Find where the given text appears and provide that cell's center as (X, Y) coordinate. 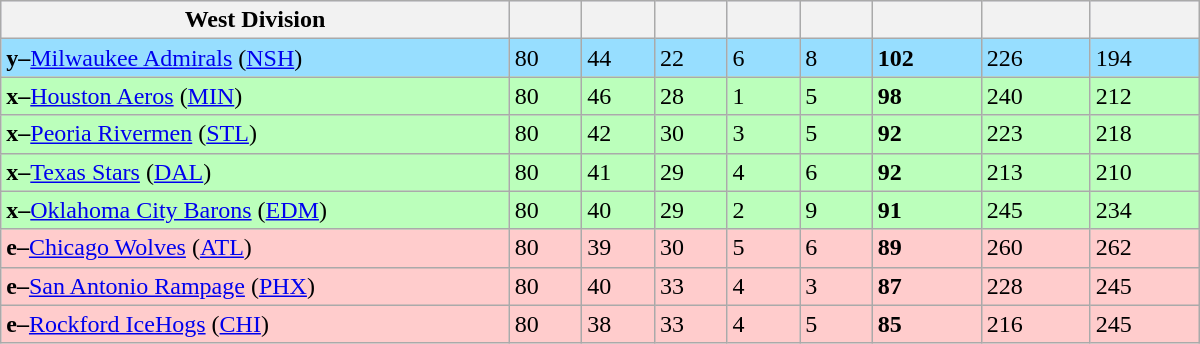
38 (618, 324)
x–Texas Stars (DAL) (255, 172)
9 (836, 210)
41 (618, 172)
262 (1144, 248)
e–Rockford IceHogs (CHI) (255, 324)
44 (618, 58)
102 (926, 58)
e–San Antonio Rampage (PHX) (255, 286)
98 (926, 96)
8 (836, 58)
240 (1036, 96)
2 (764, 210)
e–Chicago Wolves (ATL) (255, 248)
46 (618, 96)
22 (690, 58)
West Division (255, 20)
210 (1144, 172)
42 (618, 134)
87 (926, 286)
91 (926, 210)
234 (1144, 210)
218 (1144, 134)
x–Houston Aeros (MIN) (255, 96)
226 (1036, 58)
260 (1036, 248)
x–Oklahoma City Barons (EDM) (255, 210)
216 (1036, 324)
85 (926, 324)
228 (1036, 286)
28 (690, 96)
89 (926, 248)
x–Peoria Rivermen (STL) (255, 134)
39 (618, 248)
1 (764, 96)
194 (1144, 58)
212 (1144, 96)
y–Milwaukee Admirals (NSH) (255, 58)
213 (1036, 172)
223 (1036, 134)
